Pinpoint the cell where the given text exists, returning its (X, Y) midpoint coordinate. 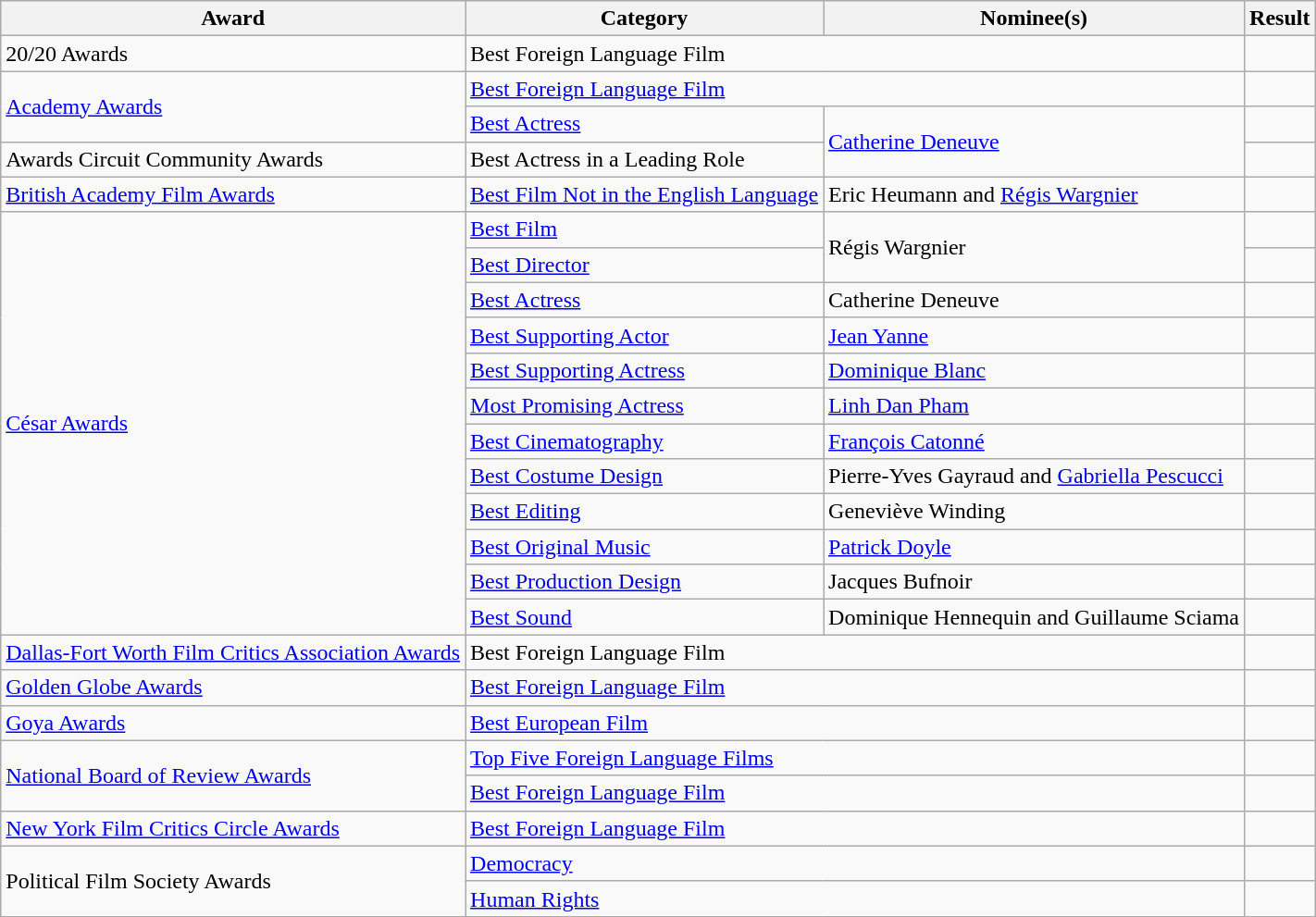
Best Film (644, 229)
Patrick Doyle (1035, 547)
Most Promising Actress (644, 405)
British Academy Film Awards (233, 194)
Award (233, 19)
Golden Globe Awards (233, 688)
Dominique Blanc (1035, 370)
Nominee(s) (1035, 19)
Dominique Hennequin and Guillaume Sciama (1035, 617)
Result (1280, 19)
Dallas-Fort Worth Film Critics Association Awards (233, 652)
François Catonné (1035, 441)
Best Supporting Actress (644, 370)
Best Cinematography (644, 441)
Best Costume Design (644, 477)
Best Sound (644, 617)
Best Supporting Actor (644, 335)
20/20 Awards (233, 54)
Linh Dan Pham (1035, 405)
Academy Awards (233, 106)
Democracy (855, 863)
Best Original Music (644, 547)
César Awards (233, 424)
Eric Heumann and Régis Wargnier (1035, 194)
Category (644, 19)
Best Editing (644, 512)
National Board of Review Awards (233, 775)
Awards Circuit Community Awards (233, 159)
New York Film Critics Circle Awards (233, 828)
Goya Awards (233, 723)
Régis Wargnier (1035, 247)
Pierre-Yves Gayraud and Gabriella Pescucci (1035, 477)
Jacques Bufnoir (1035, 582)
Political Film Society Awards (233, 881)
Best European Film (855, 723)
Best Film Not in the English Language (644, 194)
Human Rights (855, 898)
Best Actress in a Leading Role (644, 159)
Best Director (644, 265)
Geneviève Winding (1035, 512)
Best Production Design (644, 582)
Top Five Foreign Language Films (855, 758)
Jean Yanne (1035, 335)
